From the cell containing the given text, extract its center point as (x, y) coordinate. 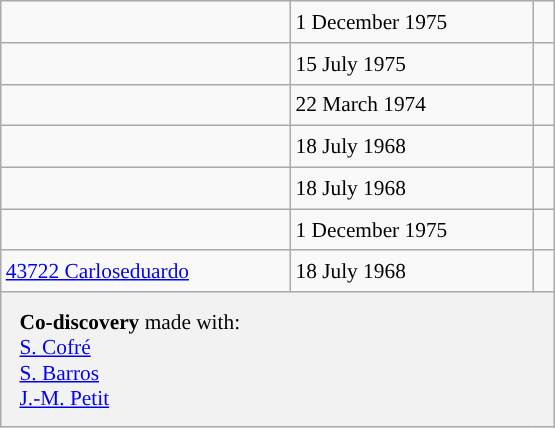
Co-discovery made with: S. Cofré S. Barros J.-M. Petit (278, 360)
15 July 1975 (412, 64)
22 March 1974 (412, 105)
43722 Carloseduardo (146, 271)
